Find where the given text appears and provide that cell's center as (x, y) coordinate. 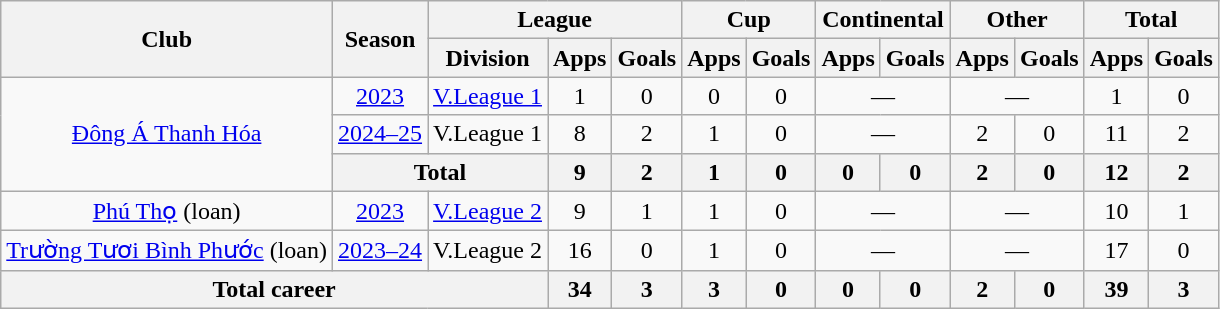
Season (380, 39)
8 (580, 134)
2023–24 (380, 251)
17 (1116, 251)
10 (1116, 211)
16 (580, 251)
Club (167, 39)
11 (1116, 134)
Cup (749, 20)
Continental (883, 20)
League (555, 20)
12 (1116, 172)
Total career (274, 289)
2024–25 (380, 134)
39 (1116, 289)
Đông Á Thanh Hóa (167, 134)
Division (488, 58)
Other (1017, 20)
Phú Thọ (loan) (167, 211)
34 (580, 289)
Trường Tươi Bình Phước (loan) (167, 251)
